Return the (X, Y) coordinate for the center point of the cell that contains the specified text.  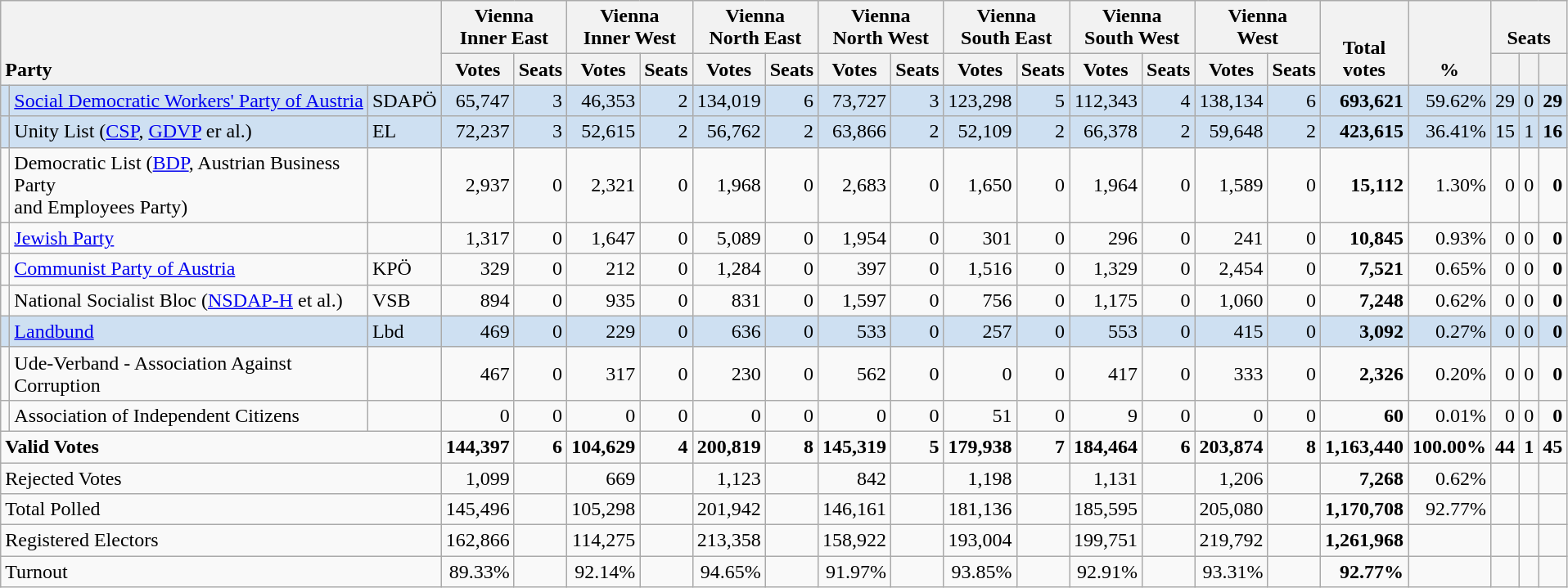
73,727 (854, 101)
162,866 (478, 541)
Social Democratic Workers' Party of Austria (189, 101)
415 (1231, 331)
1,954 (854, 238)
317 (604, 373)
333 (1231, 373)
145,319 (854, 447)
669 (604, 478)
Total Polled (221, 509)
213,358 (728, 541)
104,629 (604, 447)
301 (980, 238)
Valid Votes (221, 447)
1,589 (1231, 185)
44 (1506, 447)
46,353 (604, 101)
756 (980, 300)
1,131 (1105, 478)
52,615 (604, 132)
Communist Party of Austria (189, 269)
10,845 (1363, 238)
184,464 (1105, 447)
Ude-Verband - Association Against Corruption (189, 373)
201,942 (728, 509)
93.85% (980, 572)
144,397 (478, 447)
329 (478, 269)
45 (1553, 447)
2,937 (478, 185)
ViennaInner West (630, 28)
Jewish Party (189, 238)
230 (728, 373)
296 (1105, 238)
469 (478, 331)
181,136 (980, 509)
562 (854, 373)
52,109 (980, 132)
2,321 (604, 185)
1,198 (980, 478)
3,092 (1363, 331)
59,648 (1231, 132)
91.97% (854, 572)
193,004 (980, 541)
ViennaNorth West (881, 28)
158,922 (854, 541)
105,298 (604, 509)
51 (980, 415)
417 (1105, 373)
145,496 (478, 509)
63,866 (854, 132)
0.65% (1449, 269)
36.41% (1449, 132)
ViennaNorth East (755, 28)
89.33% (478, 572)
1,597 (854, 300)
241 (1231, 238)
935 (604, 300)
15 (1506, 132)
93.31% (1231, 572)
203,874 (1231, 447)
1,964 (1105, 185)
16 (1553, 132)
% (1449, 43)
397 (854, 269)
1,968 (728, 185)
842 (854, 478)
Registered Electors (221, 541)
219,792 (1231, 541)
Turnout (221, 572)
7 (1043, 447)
693,621 (1363, 101)
92.14% (604, 572)
1,170,708 (1363, 509)
0.27% (1449, 331)
1.30% (1449, 185)
553 (1105, 331)
66,378 (1105, 132)
2,454 (1231, 269)
831 (728, 300)
257 (980, 331)
1,206 (1231, 478)
112,343 (1105, 101)
0.93% (1449, 238)
146,161 (854, 509)
1,060 (1231, 300)
1,329 (1105, 269)
Lbd (404, 331)
1,516 (980, 269)
114,275 (604, 541)
894 (478, 300)
VSB (404, 300)
1,163,440 (1363, 447)
1,123 (728, 478)
134,019 (728, 101)
ViennaSouth East (1007, 28)
60 (1363, 415)
205,080 (1231, 509)
65,747 (478, 101)
National Socialist Bloc (NSDAP-H et al.) (189, 300)
Democratic List (BDP, Austrian Business Partyand Employees Party) (189, 185)
0.20% (1449, 373)
Association of Independent Citizens (189, 415)
1,317 (478, 238)
EL (404, 132)
229 (604, 331)
2,326 (1363, 373)
0.01% (1449, 415)
138,134 (1231, 101)
100.00% (1449, 447)
185,595 (1105, 509)
423,615 (1363, 132)
Totalvotes (1363, 43)
9 (1105, 415)
92.91% (1105, 572)
Unity List (CSP, GDVP er al.) (189, 132)
2,683 (854, 185)
59.62% (1449, 101)
7,248 (1363, 300)
SDAPÖ (404, 101)
Landbund (189, 331)
1,099 (478, 478)
212 (604, 269)
7,268 (1363, 478)
Rejected Votes (221, 478)
ViennaInner East (504, 28)
200,819 (728, 447)
5,089 (728, 238)
179,938 (980, 447)
15,112 (1363, 185)
533 (854, 331)
1,175 (1105, 300)
72,237 (478, 132)
7,521 (1363, 269)
636 (728, 331)
ViennaSouth West (1131, 28)
1,261,968 (1363, 541)
1,647 (604, 238)
Party (221, 43)
94.65% (728, 572)
123,298 (980, 101)
1,284 (728, 269)
ViennaWest (1257, 28)
467 (478, 373)
KPÖ (404, 269)
56,762 (728, 132)
1,650 (980, 185)
199,751 (1105, 541)
